Identify which cell holds the provided text, then report its [x, y] central coordinate. 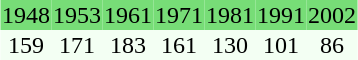
130 [230, 45]
183 [128, 45]
159 [26, 45]
171 [78, 45]
2002 [332, 15]
161 [180, 45]
1953 [78, 15]
86 [332, 45]
1961 [128, 15]
1991 [282, 15]
1948 [26, 15]
101 [282, 45]
1981 [230, 15]
1971 [180, 15]
